From the cell containing the given text, extract its center point as [X, Y] coordinate. 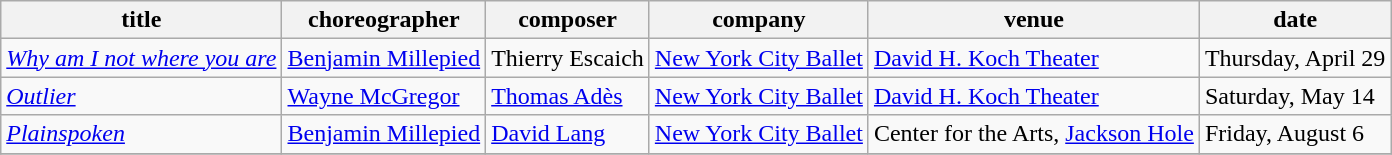
company [758, 20]
Outlier [142, 96]
Thierry Escaich [568, 58]
choreographer [384, 20]
Plainspoken [142, 134]
Why am I not where you are [142, 58]
Wayne McGregor [384, 96]
composer [568, 20]
title [142, 20]
Center for the Arts, Jackson Hole [1034, 134]
venue [1034, 20]
Thomas Adès [568, 96]
Saturday, May 14 [1294, 96]
Friday, August 6 [1294, 134]
David Lang [568, 134]
date [1294, 20]
Thursday, April 29 [1294, 58]
